Scan for the cell matching the given text and deliver its [x, y] coordinate at center. 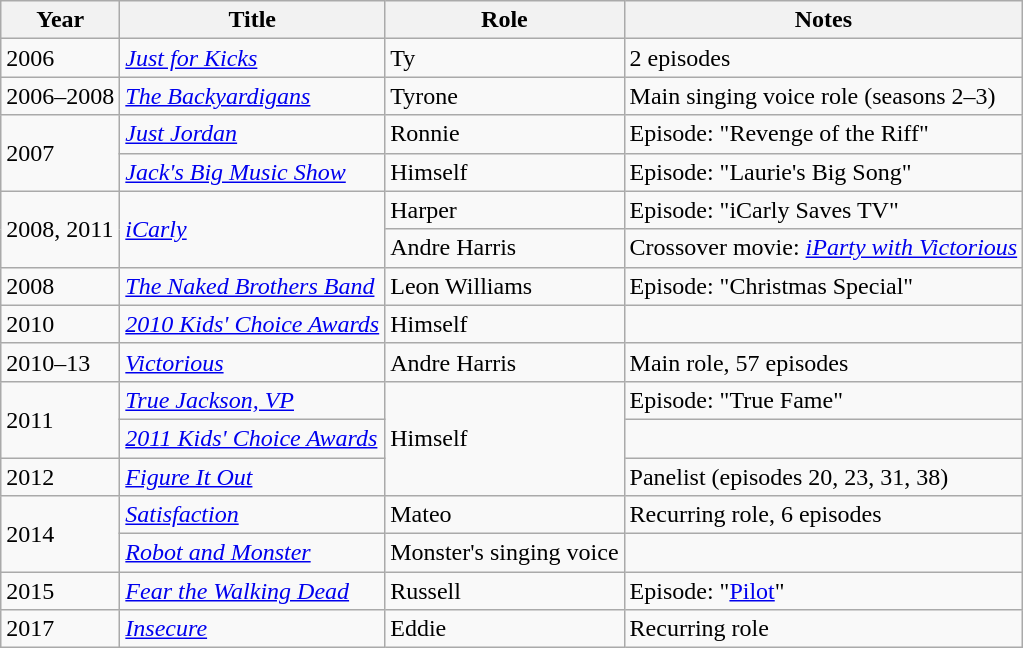
Harper [504, 210]
Episode: "iCarly Saves TV" [824, 210]
2011 Kids' Choice Awards [252, 438]
2011 [60, 419]
2008 [60, 286]
Tyrone [504, 96]
The Naked Brothers Band [252, 286]
2014 [60, 534]
Recurring role, 6 episodes [824, 515]
Episode: "Christmas Special" [824, 286]
Monster's singing voice [504, 553]
Episode: "Laurie's Big Song" [824, 172]
2010 [60, 324]
Year [60, 20]
Jack's Big Music Show [252, 172]
Just for Kicks [252, 58]
Eddie [504, 629]
Robot and Monster [252, 553]
2012 [60, 477]
Insecure [252, 629]
Role [504, 20]
2007 [60, 153]
2008, 2011 [60, 229]
Title [252, 20]
Episode: "Pilot" [824, 591]
Victorious [252, 362]
Main role, 57 episodes [824, 362]
Ronnie [504, 134]
Fear the Walking Dead [252, 591]
Episode: "Revenge of the Riff" [824, 134]
The Backyardigans [252, 96]
Notes [824, 20]
2 episodes [824, 58]
Recurring role [824, 629]
Just Jordan [252, 134]
Panelist (episodes 20, 23, 31, 38) [824, 477]
2015 [60, 591]
True Jackson, VP [252, 400]
Episode: "True Fame" [824, 400]
iCarly [252, 229]
2017 [60, 629]
Ty [504, 58]
2006 [60, 58]
Crossover movie: iParty with Victorious [824, 248]
2006–2008 [60, 96]
2010–13 [60, 362]
Figure It Out [252, 477]
2010 Kids' Choice Awards [252, 324]
Satisfaction [252, 515]
Leon Williams [504, 286]
Mateo [504, 515]
Russell [504, 591]
Main singing voice role (seasons 2–3) [824, 96]
